From the cell containing the given text, extract its center point as [X, Y] coordinate. 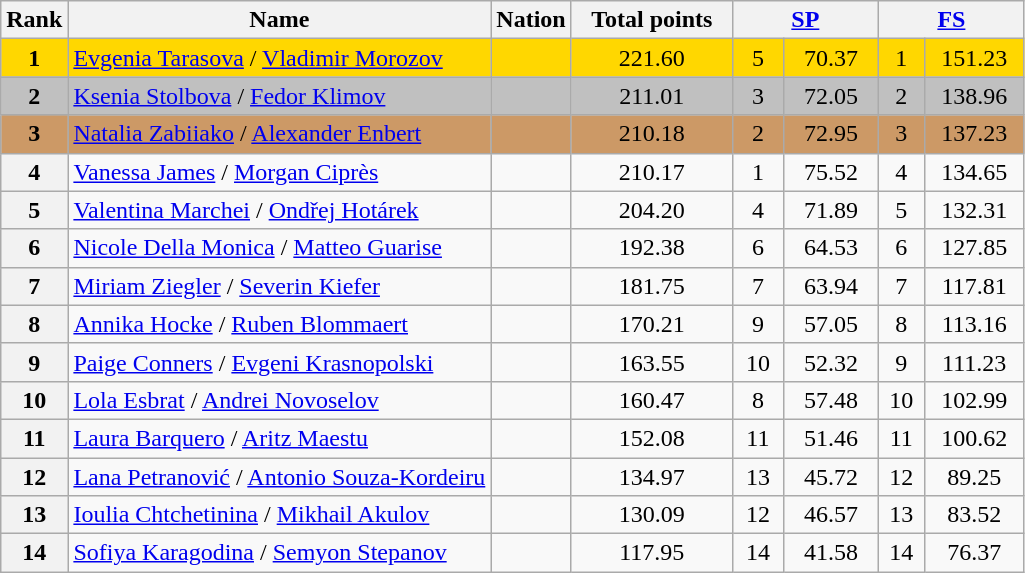
100.62 [974, 438]
160.47 [652, 400]
64.53 [830, 248]
221.60 [652, 58]
111.23 [974, 362]
Nicole Della Monica / Matteo Guarise [280, 248]
134.65 [974, 172]
Evgenia Tarasova / Vladimir Morozov [280, 58]
72.05 [830, 96]
70.37 [830, 58]
SP [805, 20]
Lola Esbrat / Andrei Novoselov [280, 400]
204.20 [652, 210]
163.55 [652, 362]
Ioulia Chtchetinina / Mikhail Akulov [280, 515]
138.96 [974, 96]
Ksenia Stolbova / Fedor Klimov [280, 96]
181.75 [652, 286]
170.21 [652, 324]
Total points [652, 20]
76.37 [974, 553]
210.18 [652, 134]
137.23 [974, 134]
46.57 [830, 515]
211.01 [652, 96]
117.81 [974, 286]
151.23 [974, 58]
75.52 [830, 172]
Lana Petranović / Antonio Souza-Kordeiru [280, 477]
102.99 [974, 400]
127.85 [974, 248]
Natalia Zabiiako / Alexander Enbert [280, 134]
Sofiya Karagodina / Semyon Stepanov [280, 553]
45.72 [830, 477]
Laura Barquero / Aritz Maestu [280, 438]
83.52 [974, 515]
210.17 [652, 172]
FS [951, 20]
89.25 [974, 477]
Annika Hocke / Ruben Blommaert [280, 324]
130.09 [652, 515]
113.16 [974, 324]
72.95 [830, 134]
57.48 [830, 400]
Rank [34, 20]
71.89 [830, 210]
192.38 [652, 248]
Valentina Marchei / Ondřej Hotárek [280, 210]
Miriam Ziegler / Severin Kiefer [280, 286]
134.97 [652, 477]
Vanessa James / Morgan Ciprès [280, 172]
57.05 [830, 324]
132.31 [974, 210]
152.08 [652, 438]
63.94 [830, 286]
Name [280, 20]
117.95 [652, 553]
Nation [531, 20]
52.32 [830, 362]
Paige Conners / Evgeni Krasnopolski [280, 362]
51.46 [830, 438]
41.58 [830, 553]
